Search for the cell housing the specified text and yield its [X, Y] center coordinate. 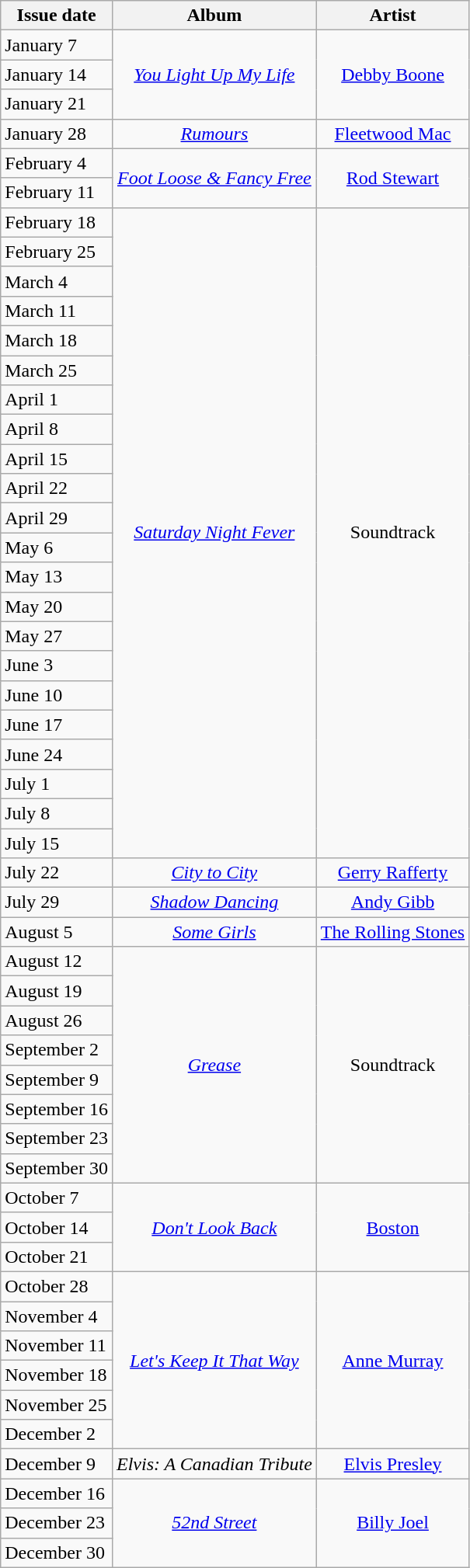
November 18 [57, 1375]
Issue date [57, 16]
Gerry Rafferty [392, 873]
November 25 [57, 1405]
Billy Joel [392, 1523]
July 22 [57, 873]
June 24 [57, 754]
Anne Murray [392, 1360]
June 17 [57, 725]
April 22 [57, 488]
October 28 [57, 1286]
June 3 [57, 666]
September 16 [57, 1109]
December 9 [57, 1464]
February 4 [57, 163]
May 13 [57, 577]
August 19 [57, 991]
November 11 [57, 1346]
July 1 [57, 784]
February 18 [57, 222]
Album [214, 16]
You Light Up My Life [214, 75]
June 10 [57, 695]
Fleetwood Mac [392, 134]
Grease [214, 1065]
Artist [392, 16]
August 5 [57, 932]
January 14 [57, 75]
March 4 [57, 281]
October 21 [57, 1257]
Rumours [214, 134]
November 4 [57, 1316]
September 2 [57, 1050]
August 26 [57, 1020]
March 25 [57, 370]
December 2 [57, 1434]
January 21 [57, 104]
Boston [392, 1227]
Andy Gibb [392, 902]
Debby Boone [392, 75]
May 6 [57, 548]
April 15 [57, 459]
August 12 [57, 961]
October 14 [57, 1227]
September 23 [57, 1139]
September 30 [57, 1168]
December 30 [57, 1552]
December 16 [57, 1493]
Saturday Night Fever [214, 533]
February 11 [57, 193]
January 7 [57, 45]
July 15 [57, 843]
January 28 [57, 134]
April 8 [57, 429]
Rod Stewart [392, 178]
July 29 [57, 902]
Elvis Presley [392, 1464]
Foot Loose & Fancy Free [214, 178]
The Rolling Stones [392, 932]
Some Girls [214, 932]
February 25 [57, 252]
April 29 [57, 518]
October 7 [57, 1198]
December 23 [57, 1523]
Don't Look Back [214, 1227]
Shadow Dancing [214, 902]
May 27 [57, 636]
April 1 [57, 400]
City to City [214, 873]
March 11 [57, 311]
May 20 [57, 607]
September 9 [57, 1080]
Elvis: A Canadian Tribute [214, 1464]
Let's Keep It That Way [214, 1360]
July 8 [57, 813]
March 18 [57, 340]
52nd Street [214, 1523]
